Output the [X, Y] coordinate of the center of the cell containing the given text.  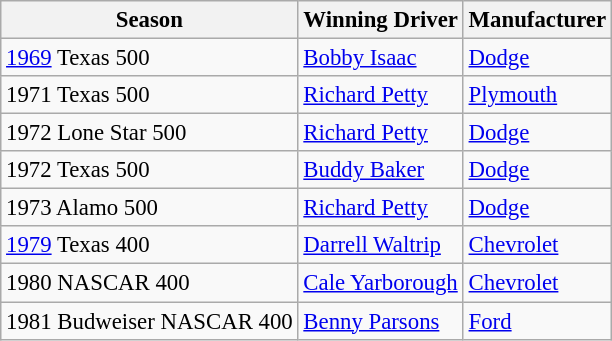
1980 NASCAR 400 [150, 283]
Season [150, 20]
Bobby Isaac [380, 58]
1973 Alamo 500 [150, 208]
Benny Parsons [380, 321]
Darrell Waltrip [380, 245]
1979 Texas 400 [150, 245]
Plymouth [537, 95]
1969 Texas 500 [150, 58]
1972 Lone Star 500 [150, 133]
Manufacturer [537, 20]
Cale Yarborough [380, 283]
1981 Budweiser NASCAR 400 [150, 321]
1971 Texas 500 [150, 95]
Winning Driver [380, 20]
Ford [537, 321]
Buddy Baker [380, 170]
1972 Texas 500 [150, 170]
